Determine the (X, Y) coordinate at the center of the cell enclosing the given text.  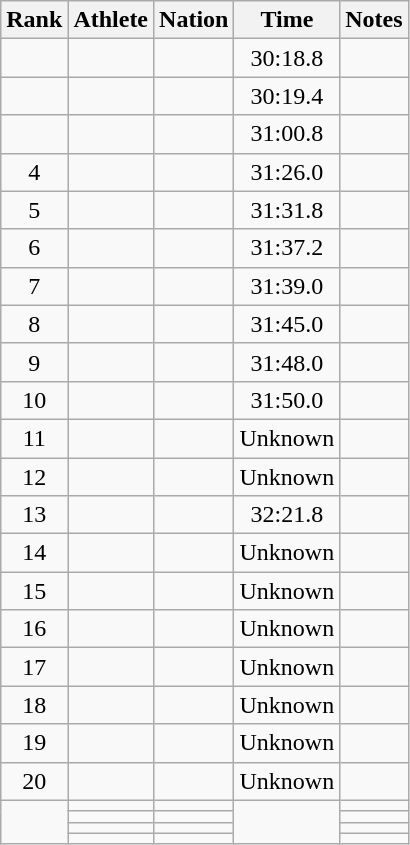
11 (34, 438)
10 (34, 400)
30:18.8 (287, 58)
31:48.0 (287, 362)
19 (34, 743)
4 (34, 172)
16 (34, 629)
12 (34, 477)
31:00.8 (287, 134)
14 (34, 553)
Notes (374, 20)
7 (34, 286)
31:39.0 (287, 286)
31:50.0 (287, 400)
Nation (194, 20)
17 (34, 667)
32:21.8 (287, 515)
Time (287, 20)
20 (34, 781)
Rank (34, 20)
30:19.4 (287, 96)
Athlete (111, 20)
31:37.2 (287, 248)
31:45.0 (287, 324)
5 (34, 210)
13 (34, 515)
31:26.0 (287, 172)
6 (34, 248)
15 (34, 591)
31:31.8 (287, 210)
18 (34, 705)
9 (34, 362)
8 (34, 324)
